Find where the given text appears and provide that cell's center as [X, Y] coordinate. 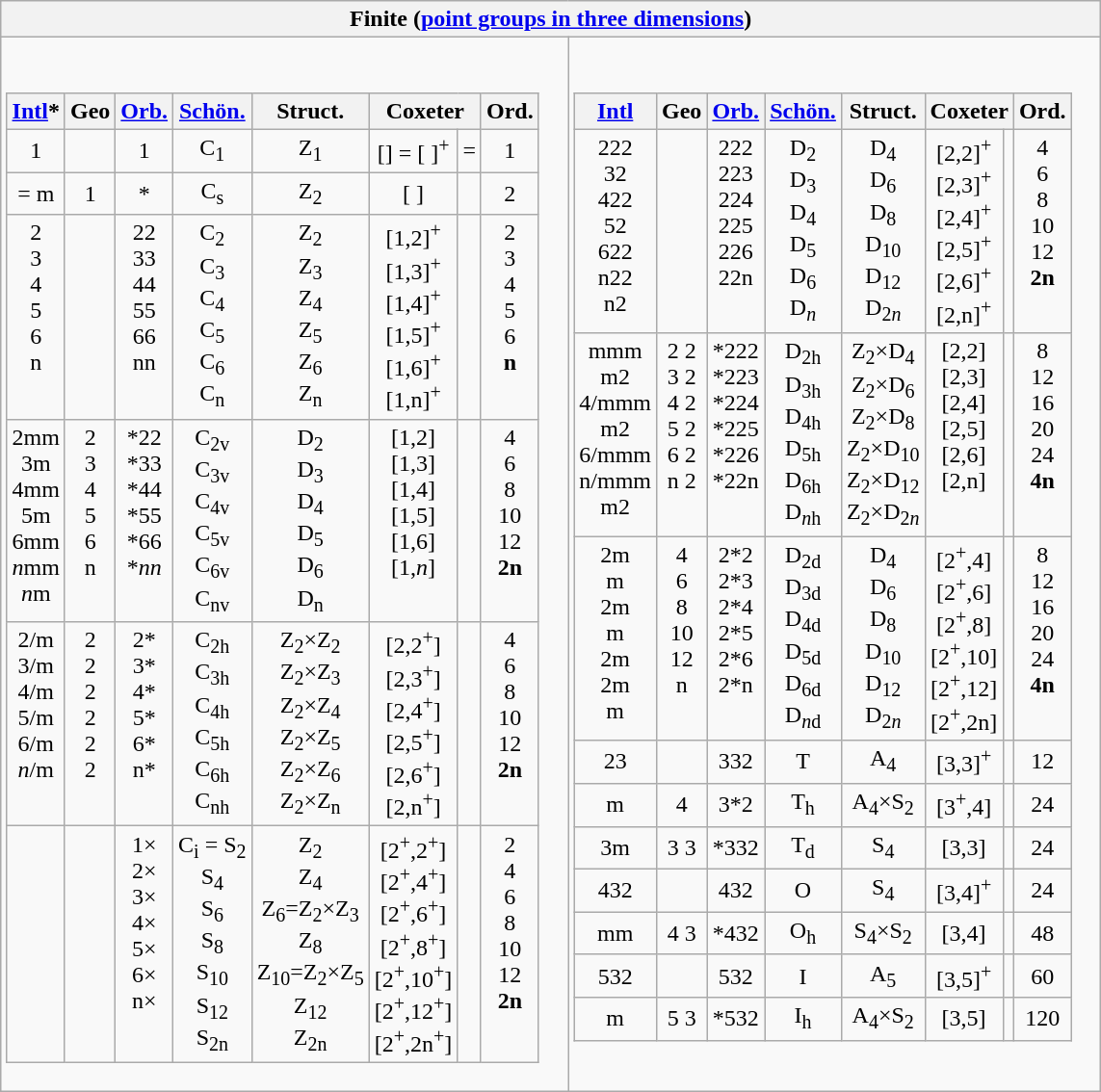
Z2×D4Z2×D6Z2×D8Z2×D10Z2×D12Z2×D2n [882, 435]
2mm2mm2m2mm [616, 638]
2 2 2 2 2 2 [90, 724]
5 3 [682, 1019]
A5 [882, 976]
Th [803, 805]
[1,2][1,3][1,4][1,5][1,6][1,n] [413, 520]
Ci = S2S4S6S8S10S12S2n [213, 945]
Oh [803, 933]
2223242252622n22n2 [616, 231]
mmmm24/mmmm26/mmmn/mmmm2 [616, 435]
2 23 24 25 26 2n 2 [682, 435]
Cs [213, 194]
Intl [616, 111]
D2hD3hD4hD5hD6hDnh [803, 435]
2mm3m4mm5m6mmnmmnm [36, 520]
4 3 [682, 933]
O [803, 890]
C1 [213, 150]
[2,2][2,3][2,4][2,5][2,6][2,n] [963, 435]
60 [1042, 976]
C2C3C4C5C6Cn [213, 317]
22222322422522622n [736, 231]
C2hC3hC4hC5hC6hCnh [213, 724]
3m [616, 847]
*532 [736, 1019]
48 [1042, 933]
S4×S2 [882, 933]
[] = [ ]+ [413, 150]
120 [1042, 1019]
Finite (point groups in three dimensions) [551, 19]
*432 [736, 933]
[3,3]+ [963, 763]
2*22*32*42*52*62*n [736, 638]
= [470, 150]
A4 [882, 763]
246810122n [510, 945]
*332 [736, 847]
[1,2]+[1,3]+[1,4]+[1,5]+[1,6]+[1,n]+ [413, 317]
3 3 [682, 847]
[3,5]+ [963, 976]
* [144, 194]
T [803, 763]
4 [682, 805]
[2+,2+][2+,4+][2+,6+][2+,8+][2+,10+][2+,12+][2+,2n+] [413, 945]
Intl* [36, 111]
Td [803, 847]
2*3*4*5*6*n* [144, 724]
Z1 [310, 150]
[2,2+][2,3+][2,4+][2,5+][2,6+][2,n+] [413, 724]
[2,2]+[2,3]+[2,4]+[2,5]+[2,6]+[2,n]+ [963, 231]
2/m3/m4/m5/m6/mn/m [36, 724]
23 [616, 763]
4 6 8 10 12 n [682, 638]
*222*223*224*225*226*22n [736, 435]
[3,3] [963, 847]
[ ] [413, 194]
Z2Z3Z4Z5Z6Zn [310, 317]
Ih [803, 1019]
332 [736, 763]
[3,5] [963, 1019]
Z2 [310, 194]
*22*33*44*55*66*nn [144, 520]
12 [1042, 763]
mm [616, 933]
[3,4]+ [963, 890]
2233445566nn [144, 317]
2 [510, 194]
I [803, 976]
D2dD3dD4dD5dD6dDnd [803, 638]
Z2×Z2Z2×Z3Z2×Z4Z2×Z5Z2×Z6Z2×Zn [310, 724]
1×2×3×4×5×6×n× [144, 945]
[2+,4][2+,6][2+,8][2+,10][2+,12][2+,2n] [963, 638]
[3,4] [963, 933]
C2vC3vC4vC5vC6vCnv [213, 520]
= m [36, 194]
3*2 [736, 805]
Z2Z4Z6=Z2×Z3Z8Z10=Z2×Z5Z12Z2n [310, 945]
[3+,4] [963, 805]
